Return [X, Y] of the center of cell containing provided text 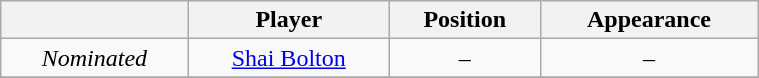
Player [288, 20]
Shai Bolton [288, 58]
Nominated [94, 58]
Position [464, 20]
Appearance [648, 20]
